Scan for the cell matching the given text and deliver its (x, y) coordinate at center. 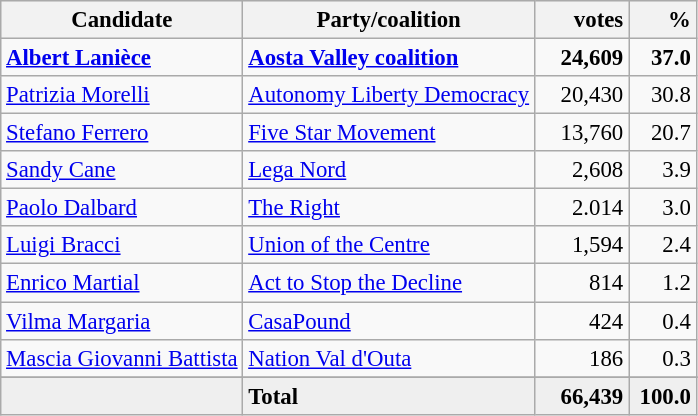
186 (581, 358)
20.7 (663, 133)
votes (581, 20)
814 (581, 283)
Luigi Bracci (122, 245)
Sandy Cane (122, 170)
% (663, 20)
Stefano Ferrero (122, 133)
Aosta Valley coalition (388, 58)
2,608 (581, 170)
1,594 (581, 245)
Total (388, 396)
37.0 (663, 58)
Albert Lanièce (122, 58)
Autonomy Liberty Democracy (388, 95)
0.4 (663, 321)
20,430 (581, 95)
24,609 (581, 58)
66,439 (581, 396)
3.0 (663, 208)
Act to Stop the Decline (388, 283)
3.9 (663, 170)
100.0 (663, 396)
30.8 (663, 95)
0.3 (663, 358)
Paolo Dalbard (122, 208)
2.4 (663, 245)
2.014 (581, 208)
Party/coalition (388, 20)
Vilma Margaria (122, 321)
424 (581, 321)
1.2 (663, 283)
The Right (388, 208)
Candidate (122, 20)
Enrico Martial (122, 283)
Five Star Movement (388, 133)
Lega Nord (388, 170)
CasaPound (388, 321)
Nation Val d'Outa (388, 358)
13,760 (581, 133)
Union of the Centre (388, 245)
Patrizia Morelli (122, 95)
Mascia Giovanni Battista (122, 358)
